Capture the cell that displays the provided text and extract its [X, Y] central coordinate. 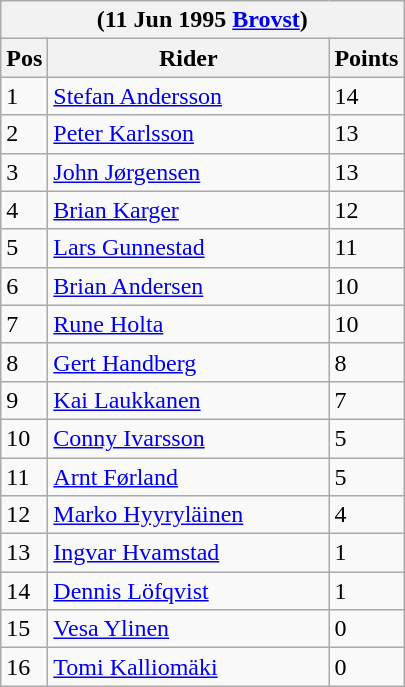
Arnt Førland [188, 477]
6 [24, 286]
Points [366, 58]
Rider [188, 58]
Dennis Löfqvist [188, 591]
15 [24, 629]
Gert Handberg [188, 362]
Marko Hyyryläinen [188, 515]
3 [24, 172]
Brian Karger [188, 210]
Tomi Kalliomäki [188, 667]
Peter Karlsson [188, 134]
Vesa Ylinen [188, 629]
Ingvar Hvamstad [188, 553]
2 [24, 134]
16 [24, 667]
Rune Holta [188, 324]
Lars Gunnestad [188, 248]
Pos [24, 58]
(11 Jun 1995 Brovst) [202, 20]
Brian Andersen [188, 286]
John Jørgensen [188, 172]
Conny Ivarsson [188, 438]
9 [24, 400]
Kai Laukkanen [188, 400]
Stefan Andersson [188, 96]
